Extract the [X, Y] coordinate from the center of the cell holding the provided text.  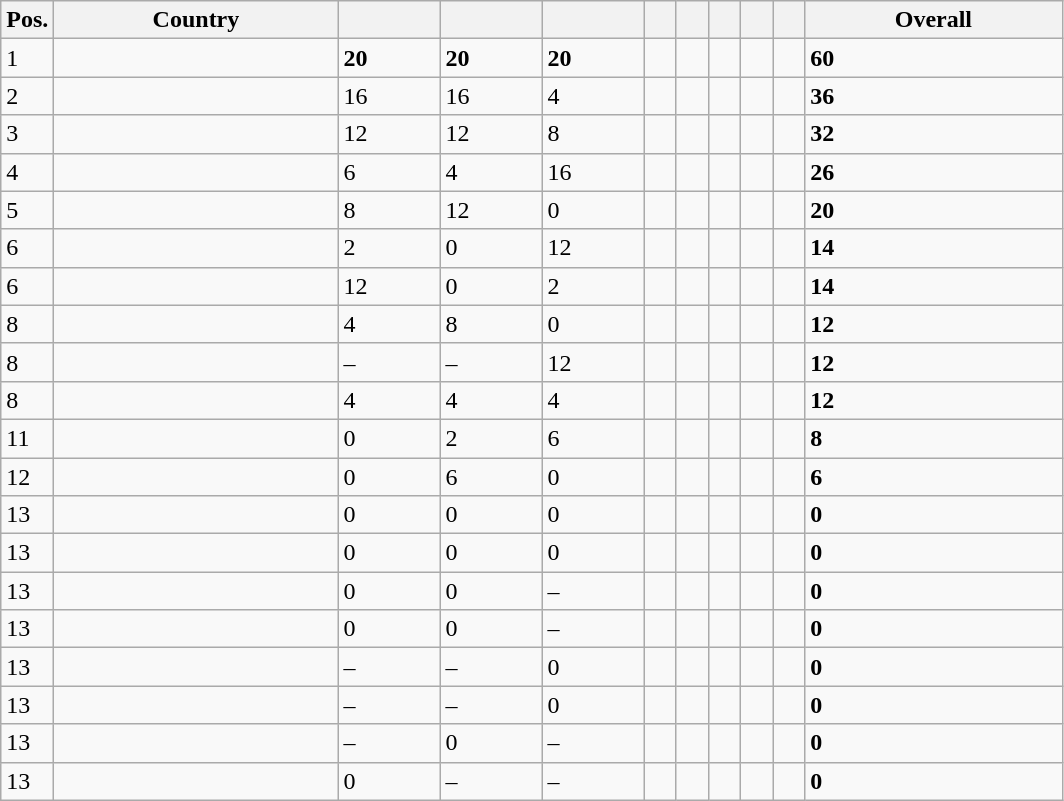
3 [28, 134]
Pos. [28, 20]
60 [934, 58]
32 [934, 134]
1 [28, 58]
26 [934, 172]
36 [934, 96]
Country [196, 20]
5 [28, 210]
11 [28, 438]
Overall [934, 20]
